Find where the given text appears and provide that cell's center as [X, Y] coordinate. 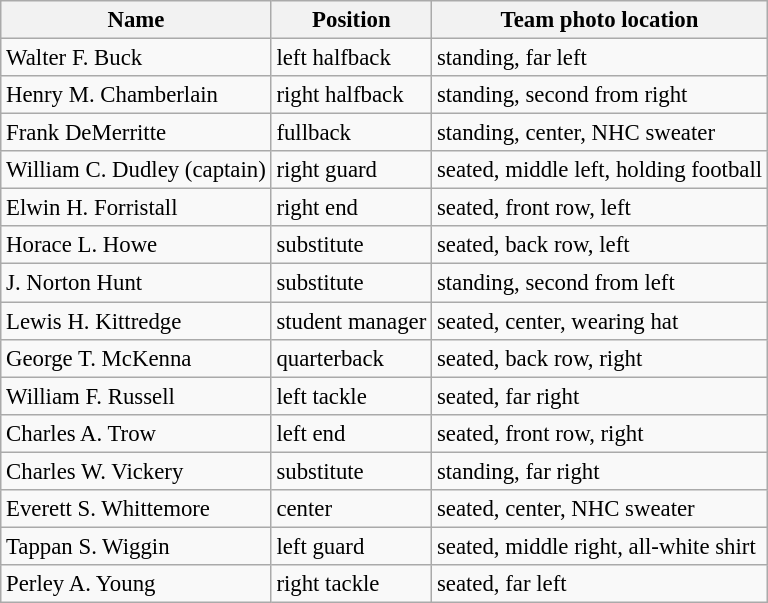
seated, far right [600, 396]
left guard [352, 546]
George T. McKenna [136, 358]
right halfback [352, 95]
William F. Russell [136, 396]
standing, second from right [600, 95]
left halfback [352, 58]
right guard [352, 170]
seated, front row, left [600, 208]
Team photo location [600, 20]
William C. Dudley (captain) [136, 170]
seated, middle left, holding football [600, 170]
seated, far left [600, 584]
seated, center, wearing hat [600, 321]
right tackle [352, 584]
student manager [352, 321]
quarterback [352, 358]
seated, front row, right [600, 433]
seated, back row, right [600, 358]
left end [352, 433]
seated, middle right, all-white shirt [600, 546]
seated, center, NHC sweater [600, 509]
Frank DeMerritte [136, 133]
Name [136, 20]
Horace L. Howe [136, 245]
Elwin H. Forristall [136, 208]
right end [352, 208]
left tackle [352, 396]
Charles A. Trow [136, 433]
standing, far right [600, 471]
standing, far left [600, 58]
center [352, 509]
Perley A. Young [136, 584]
standing, center, NHC sweater [600, 133]
fullback [352, 133]
standing, second from left [600, 283]
Charles W. Vickery [136, 471]
Henry M. Chamberlain [136, 95]
Everett S. Whittemore [136, 509]
seated, back row, left [600, 245]
J. Norton Hunt [136, 283]
Lewis H. Kittredge [136, 321]
Position [352, 20]
Tappan S. Wiggin [136, 546]
Walter F. Buck [136, 58]
